Pinpoint the cell where the given text exists, returning its [x, y] midpoint coordinate. 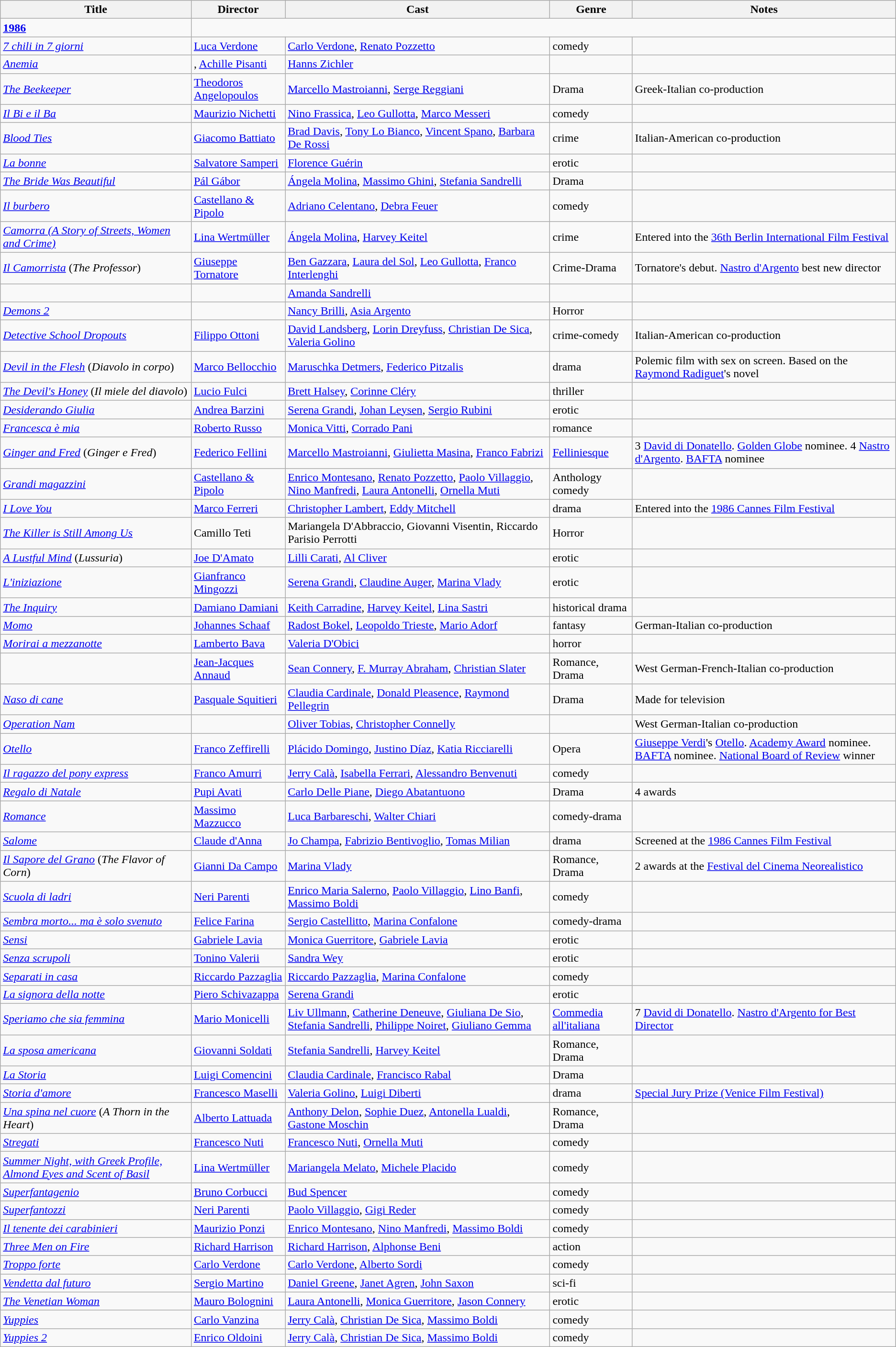
Maurizio Nichetti [238, 113]
Senza scrupoli [96, 958]
Una spina nel cuore (A Thorn in the Heart) [96, 1118]
Pál Gábor [238, 181]
La bonne [96, 163]
Naso di cane [96, 700]
Momo [96, 625]
Demons 2 [96, 311]
Mauro Bolognini [238, 1301]
Marcello Mastroianni, Serge Reggiani [417, 89]
Jo Champa, Fabrizio Bentivoglio, Tomas Milian [417, 841]
action [591, 1246]
Desiderando Giulia [96, 410]
1986 [96, 28]
Ben Gazzara, Laura del Sol, Leo Gullotta, Franco Interlenghi [417, 268]
Franco Zeffirelli [238, 749]
7 chili in 7 giorni [96, 46]
Detective School Dropouts [96, 336]
Anthology comedy [591, 483]
Valeria D'Obici [417, 643]
Plácido Domingo, Justino Díaz, Katia Ricciarelli [417, 749]
Oliver Tobias, Christopher Connelly [417, 724]
Alberto Lattuada [238, 1118]
Hanns Zichler [417, 64]
The Venetian Woman [96, 1301]
Radost Bokel, Leopoldo Trieste, Mario Adorf [417, 625]
A Lustful Mind (Lussuria) [96, 558]
Bud Spencer [417, 1192]
Camorra (A Story of Streets, Women and Crime) [96, 236]
Francesca è mia [96, 428]
Francesco Nuti, Ornella Muti [417, 1143]
Roberto Russo [238, 428]
Sergio Castellitto, Marina Confalone [417, 921]
Entered into the 1986 Cannes Film Festival [764, 508]
Separati in casa [96, 976]
Maurizio Ponzi [238, 1228]
3 David di Donatello. Golden Globe nominee. 4 Nastro d'Argento. BAFTA nominee [764, 453]
Massimo Mazzucco [238, 817]
Ginger and Fred (Ginger e Fred) [96, 453]
Gianni Da Campo [238, 865]
Lamberto Bava [238, 643]
The Bride Was Beautiful [96, 181]
Marco Bellocchio [238, 367]
Giacomo Battiato [238, 138]
Gianfranco Mingozzi [238, 582]
2 awards at the Festival del Cinema Neorealistico [764, 865]
Andrea Barzini [238, 410]
Brett Halsey, Corinne Cléry [417, 392]
Luca Barbareschi, Walter Chiari [417, 817]
Enrico Oldoini [238, 1337]
Claudia Cardinale, Francisco Rabal [417, 1075]
Monica Guerritore, Gabriele Lavia [417, 940]
Piero Schivazappa [238, 994]
Superfantozzi [96, 1210]
Sensi [96, 940]
Genre [591, 10]
Daniel Greene, Janet Agren, John Saxon [417, 1283]
sci-fi [591, 1283]
Il Camorrista (The Professor) [96, 268]
Screened at the 1986 Cannes Film Festival [764, 841]
Joe D'Amato [238, 558]
Serena Grandi, Claudine Auger, Marina Vlady [417, 582]
The Devil's Honey (Il miele del diavolo) [96, 392]
Pupi Avati [238, 792]
Federico Fellini [238, 453]
Monica Vitti, Corrado Pani [417, 428]
Nancy Brilli, Asia Argento [417, 311]
Sandra Wey [417, 958]
Notes [764, 10]
Jerry Calà, Isabella Ferrari, Alessandro Benvenuti [417, 774]
Mariangela Melato, Michele Placido [417, 1167]
Il tenente dei carabinieri [96, 1228]
Devil in the Flesh (Diavolo in corpo) [96, 367]
La sposa americana [96, 1050]
Felice Farina [238, 921]
Carlo Vanzina [238, 1319]
Enrico Maria Salerno, Paolo Villaggio, Lino Banfi, Massimo Boldi [417, 897]
Franco Amurri [238, 774]
crime-comedy [591, 336]
7 David di Donatello. Nastro d'Argento for Best Director [764, 1019]
Mariangela D'Abbraccio, Giovanni Visentin, Riccardo Parisio Perrotti [417, 533]
Commedia all'italiana [591, 1019]
Carlo Verdone, Alberto Sordi [417, 1265]
Made for television [764, 700]
Il Bi e il Ba [96, 113]
Yuppies 2 [96, 1337]
Francesco Nuti [238, 1143]
Theodoros Angelopoulos [238, 89]
romance [591, 428]
Sergio Martino [238, 1283]
Keith Carradine, Harvey Keitel, Lina Sastri [417, 607]
Serena Grandi [417, 994]
Greek-Italian co-production [764, 89]
Paolo Villaggio, Gigi Reder [417, 1210]
Il ragazzo del pony express [96, 774]
thriller [591, 392]
Florence Guérin [417, 163]
Luigi Comencini [238, 1075]
horror [591, 643]
Maruschka Detmers, Federico Pitzalis [417, 367]
Luca Verdone [238, 46]
Johannes Schaaf [238, 625]
Giuseppe Tornatore [238, 268]
La signora della notte [96, 994]
Opera [591, 749]
West German-French-Italian co-production [764, 668]
La Storia [96, 1075]
Marina Vlady [417, 865]
Scuola di ladri [96, 897]
Richard Harrison, Alphonse Beni [417, 1246]
Blood Ties [96, 138]
Sembra morto... ma è solo svenuto [96, 921]
Morirai a mezzanotte [96, 643]
, Achille Pisanti [238, 64]
Laura Antonelli, Monica Guerritore, Jason Connery [417, 1301]
Liv Ullmann, Catherine Deneuve, Giuliana De Sio, Stefania Sandrelli, Philippe Noiret, Giuliano Gemma [417, 1019]
Storia d'amore [96, 1093]
Tonino Valerii [238, 958]
Sean Connery, F. Murray Abraham, Christian Slater [417, 668]
Il Sapore del Grano (The Flavor of Corn) [96, 865]
Otello [96, 749]
Enrico Montesano, Renato Pozzetto, Paolo Villaggio, Nino Manfredi, Laura Antonelli, Ornella Muti [417, 483]
Gabriele Lavia [238, 940]
Stefania Sandrelli, Harvey Keitel [417, 1050]
Superfantagenio [96, 1192]
West German-Italian co-production [764, 724]
Vendetta dal futuro [96, 1283]
Speriamo che sia femmina [96, 1019]
Damiano Damiani [238, 607]
Anthony Delon, Sophie Duez, Antonella Lualdi, Gastone Moschin [417, 1118]
Salome [96, 841]
I Love You [96, 508]
Mario Monicelli [238, 1019]
Filippo Ottoni [238, 336]
The Inquiry [96, 607]
Ángela Molina, Massimo Ghini, Stefania Sandrelli [417, 181]
Troppo forte [96, 1265]
Marco Ferreri [238, 508]
Salvatore Samperi [238, 163]
Tornatore's debut. Nastro d'Argento best new director [764, 268]
Riccardo Pazzaglia [238, 976]
Summer Night, with Greek Profile, Almond Eyes and Scent of Basil [96, 1167]
Carlo Verdone [238, 1265]
Enrico Montesano, Nino Manfredi, Massimo Boldi [417, 1228]
Yuppies [96, 1319]
fantasy [591, 625]
Stregati [96, 1143]
Title [96, 10]
Richard Harrison [238, 1246]
Camillo Teti [238, 533]
Carlo Delle Piane, Diego Abatantuono [417, 792]
Pasquale Squitieri [238, 700]
The Beekeeper [96, 89]
German-Italian co-production [764, 625]
Bruno Corbucci [238, 1192]
Operation Nam [96, 724]
Special Jury Prize (Venice Film Festival) [764, 1093]
The Killer is Still Among Us [96, 533]
Crime-Drama [591, 268]
Christopher Lambert, Eddy Mitchell [417, 508]
Francesco Maselli [238, 1093]
Jean-Jacques Annaud [238, 668]
Marcello Mastroianni, Giulietta Masina, Franco Fabrizi [417, 453]
Nino Frassica, Leo Gullotta, Marco Messeri [417, 113]
Ángela Molina, Harvey Keitel [417, 236]
Anemia [96, 64]
Polemic film with sex on screen. Based on the Raymond Radiguet's novel [764, 367]
Carlo Verdone, Renato Pozzetto [417, 46]
Adriano Celentano, Debra Feuer [417, 206]
Claudia Cardinale, Donald Pleasence, Raymond Pellegrin [417, 700]
Romance [96, 817]
Il burbero [96, 206]
Valeria Golino, Luigi Diberti [417, 1093]
David Landsberg, Lorin Dreyfuss, Christian De Sica, Valeria Golino [417, 336]
Three Men on Fire [96, 1246]
L'iniziazione [96, 582]
Lilli Carati, Al Cliver [417, 558]
Giovanni Soldati [238, 1050]
Serena Grandi, Johan Leysen, Sergio Rubini [417, 410]
Cast [417, 10]
Amanda Sandrelli [417, 292]
Felliniesque [591, 453]
Brad Davis, Tony Lo Bianco, Vincent Spano, Barbara De Rossi [417, 138]
Giuseppe Verdi's Otello. Academy Award nominee. BAFTA nominee. National Board of Review winner [764, 749]
Entered into the 36th Berlin International Film Festival [764, 236]
Riccardo Pazzaglia, Marina Confalone [417, 976]
Claude d'Anna [238, 841]
Director [238, 10]
historical drama [591, 607]
Grandi magazzini [96, 483]
4 awards [764, 792]
Regalo di Natale [96, 792]
Lucio Fulci [238, 392]
